Search for the cell housing the specified text and yield its [X, Y] center coordinate. 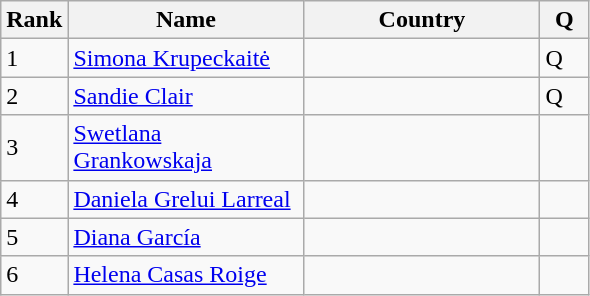
Diana García [186, 237]
Daniela Grelui Larreal [186, 199]
Swetlana Grankowskaja [186, 148]
Sandie Clair [186, 96]
3 [34, 148]
4 [34, 199]
2 [34, 96]
Country [422, 20]
6 [34, 275]
1 [34, 58]
Simona Krupeckaitė [186, 58]
5 [34, 237]
Name [186, 20]
Helena Casas Roige [186, 275]
Rank [34, 20]
